Capture the cell that displays the provided text and extract its [x, y] central coordinate. 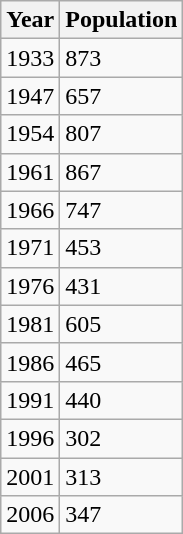
1933 [30, 58]
873 [122, 58]
431 [122, 286]
Population [122, 20]
1954 [30, 134]
867 [122, 172]
1976 [30, 286]
2006 [30, 515]
2001 [30, 477]
440 [122, 400]
1971 [30, 248]
1981 [30, 324]
465 [122, 362]
347 [122, 515]
1986 [30, 362]
1961 [30, 172]
1991 [30, 400]
807 [122, 134]
Year [30, 20]
657 [122, 96]
1996 [30, 438]
1966 [30, 210]
747 [122, 210]
302 [122, 438]
605 [122, 324]
1947 [30, 96]
453 [122, 248]
313 [122, 477]
